From the cell containing the given text, extract its center point as (x, y) coordinate. 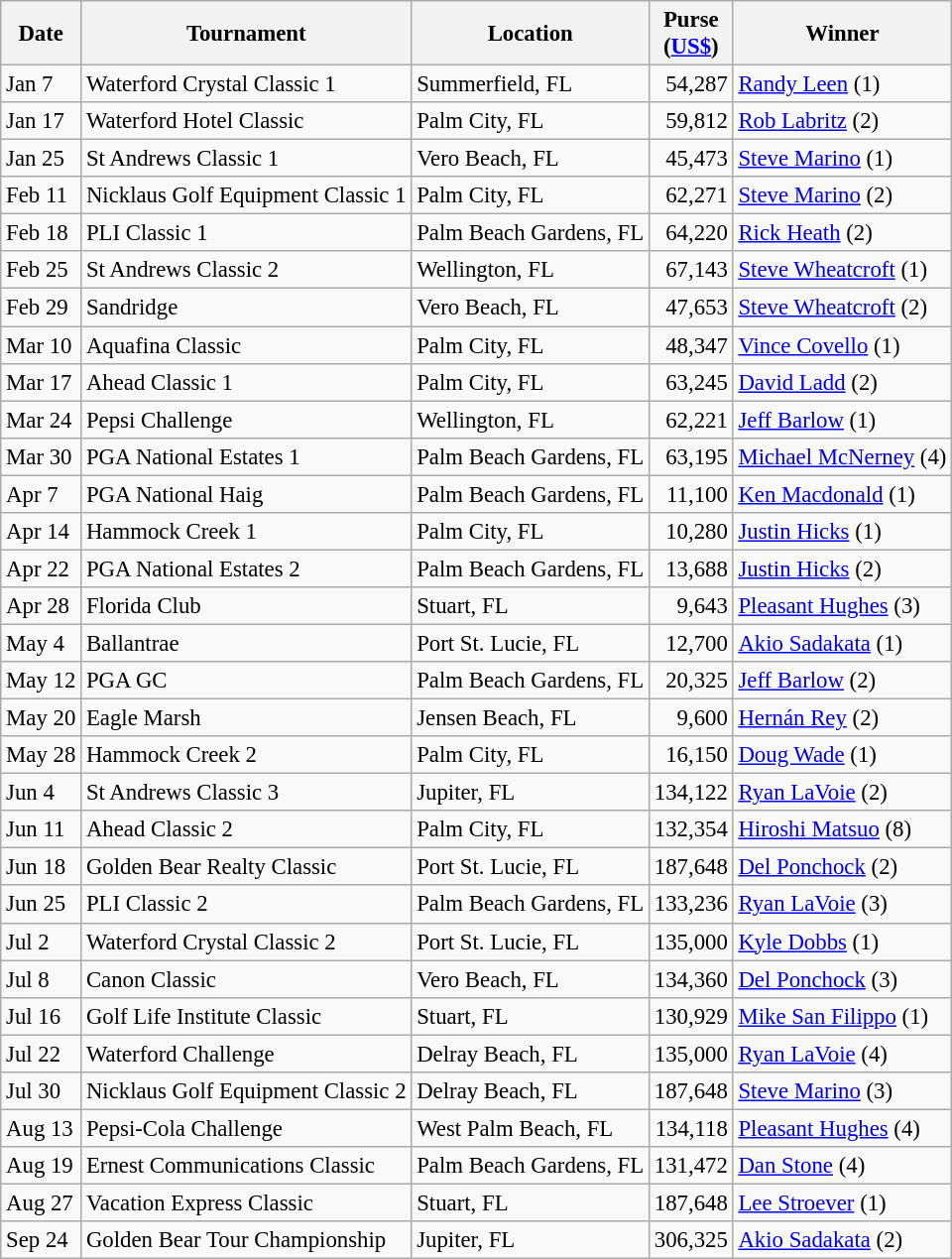
Waterford Crystal Classic 1 (246, 84)
Feb 25 (42, 271)
Randy Leen (1) (843, 84)
Vacation Express Classic (246, 1202)
Ryan LaVoie (2) (843, 793)
Michael McNerney (4) (843, 456)
PLI Classic 2 (246, 905)
Akio Sadakata (2) (843, 1240)
Ryan LaVoie (3) (843, 905)
Feb 11 (42, 195)
Mar 24 (42, 420)
130,929 (690, 1016)
Steve Wheatcroft (2) (843, 308)
Aug 27 (42, 1202)
134,118 (690, 1128)
13,688 (690, 568)
Mar 10 (42, 345)
Rick Heath (2) (843, 233)
Lee Stroever (1) (843, 1202)
Ken Macdonald (1) (843, 494)
Jul 8 (42, 979)
Jul 22 (42, 1054)
Steve Marino (1) (843, 159)
St Andrews Classic 1 (246, 159)
Jun 18 (42, 867)
16,150 (690, 755)
Aug 19 (42, 1166)
Summerfield, FL (531, 84)
12,700 (690, 643)
Ballantrae (246, 643)
PLI Classic 1 (246, 233)
Steve Marino (3) (843, 1091)
47,653 (690, 308)
Feb 29 (42, 308)
Location (531, 34)
63,245 (690, 382)
May 20 (42, 718)
Steve Wheatcroft (1) (843, 271)
134,360 (690, 979)
Sandridge (246, 308)
Pleasant Hughes (3) (843, 606)
Pepsi Challenge (246, 420)
Del Ponchock (2) (843, 867)
9,600 (690, 718)
Apr 14 (42, 532)
Date (42, 34)
Del Ponchock (3) (843, 979)
Golden Bear Realty Classic (246, 867)
Jun 4 (42, 793)
Justin Hicks (1) (843, 532)
Ahead Classic 1 (246, 382)
Hiroshi Matsuo (8) (843, 829)
Jul 2 (42, 942)
Rob Labritz (2) (843, 121)
Aug 13 (42, 1128)
Jensen Beach, FL (531, 718)
Mar 17 (42, 382)
Jul 16 (42, 1016)
9,643 (690, 606)
Apr 28 (42, 606)
Waterford Challenge (246, 1054)
Doug Wade (1) (843, 755)
Steve Marino (2) (843, 195)
54,287 (690, 84)
Pleasant Hughes (4) (843, 1128)
45,473 (690, 159)
Hammock Creek 2 (246, 755)
131,472 (690, 1166)
Nicklaus Golf Equipment Classic 1 (246, 195)
Hammock Creek 1 (246, 532)
St Andrews Classic 3 (246, 793)
May 12 (42, 681)
Winner (843, 34)
PGA National Estates 1 (246, 456)
West Palm Beach, FL (531, 1128)
Jan 17 (42, 121)
63,195 (690, 456)
Jun 25 (42, 905)
Jul 30 (42, 1091)
62,221 (690, 420)
132,354 (690, 829)
Waterford Crystal Classic 2 (246, 942)
Tournament (246, 34)
St Andrews Classic 2 (246, 271)
Hernán Rey (2) (843, 718)
Ryan LaVoie (4) (843, 1054)
May 28 (42, 755)
134,122 (690, 793)
59,812 (690, 121)
Akio Sadakata (1) (843, 643)
Ernest Communications Classic (246, 1166)
Feb 18 (42, 233)
PGA GC (246, 681)
Vince Covello (1) (843, 345)
Florida Club (246, 606)
48,347 (690, 345)
Golf Life Institute Classic (246, 1016)
133,236 (690, 905)
Waterford Hotel Classic (246, 121)
Aquafina Classic (246, 345)
Golden Bear Tour Championship (246, 1240)
Jeff Barlow (2) (843, 681)
64,220 (690, 233)
Apr 22 (42, 568)
Apr 7 (42, 494)
Kyle Dobbs (1) (843, 942)
Canon Classic (246, 979)
PGA National Estates 2 (246, 568)
Mike San Filippo (1) (843, 1016)
Jeff Barlow (1) (843, 420)
Purse(US$) (690, 34)
Justin Hicks (2) (843, 568)
Jun 11 (42, 829)
Sep 24 (42, 1240)
Pepsi-Cola Challenge (246, 1128)
Ahead Classic 2 (246, 829)
Eagle Marsh (246, 718)
David Ladd (2) (843, 382)
10,280 (690, 532)
Nicklaus Golf Equipment Classic 2 (246, 1091)
306,325 (690, 1240)
May 4 (42, 643)
20,325 (690, 681)
Jan 25 (42, 159)
Jan 7 (42, 84)
62,271 (690, 195)
11,100 (690, 494)
Mar 30 (42, 456)
67,143 (690, 271)
Dan Stone (4) (843, 1166)
PGA National Haig (246, 494)
